Return the (X, Y) coordinate for the center point of the cell that contains the specified text.  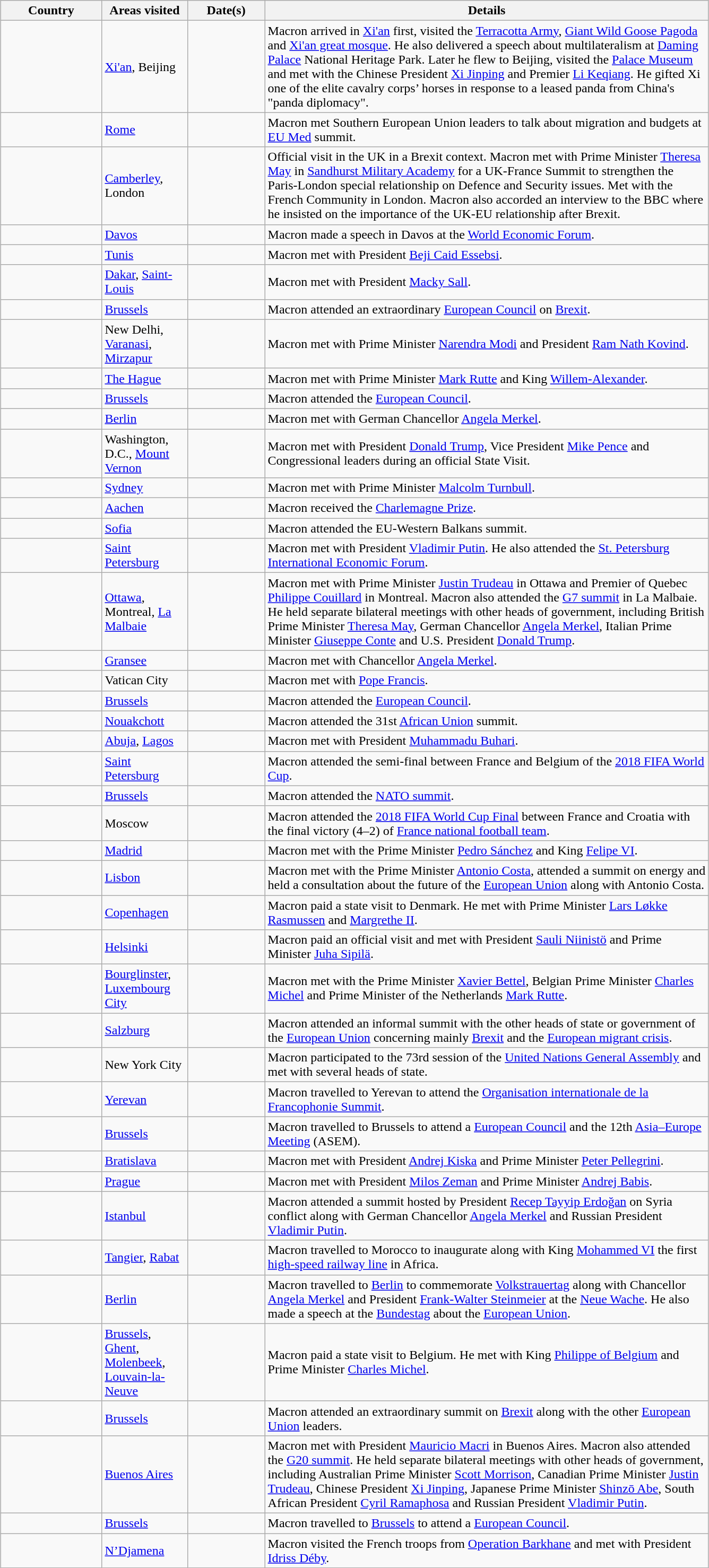
Tangier, Rabat (144, 1257)
Washington, D.C., Mount Vernon (144, 453)
Macron travelled to Yerevan to attend the Organisation internationale de la Francophonie Summit. (487, 1099)
Macron paid a state visit to Belgium. He met with King Philippe of Belgium and Prime Minister Charles Michel. (487, 1362)
Lisbon (144, 877)
Macron attended the 2018 FIFA World Cup Final between France and Croatia with the final victory (4–2) of France national football team. (487, 823)
Macron attended an extraordinary European Council on Brexit. (487, 309)
Macron met with President Donald Trump, Vice President Mike Pence and Congressional leaders during an official State Visit. (487, 453)
Macron met with Prime Minister Malcolm Turnbull. (487, 488)
Macron met Southern European Union leaders to talk about migration and budgets at EU Med summit. (487, 129)
Xi'an, Beijing (144, 67)
Macron met with German Chancellor Angela Merkel. (487, 419)
Sofia (144, 528)
Salzburg (144, 1030)
Helsinki (144, 947)
Country (51, 11)
Buenos Aires (144, 1474)
Macron met with President Vladimir Putin. He also attended the St. Petersburg International Economic Forum. (487, 556)
Macron travelled to Morocco to inaugurate along with King Mohammed VI the first high-speed railway line in Africa. (487, 1257)
Macron met with Pope Francis. (487, 681)
Macron participated to the 73rd session of the United Nations General Assembly and met with several heads of state. (487, 1065)
Date(s) (226, 11)
Macron attended the EU-Western Balkans summit. (487, 528)
Macron met with the Prime Minister Xavier Bettel, Belgian Prime Minister Charles Michel and Prime Minister of the Netherlands Mark Rutte. (487, 989)
Macron paid an official visit and met with President Sauli Niinistö and Prime Minister Juha Sipilä. (487, 947)
Copenhagen (144, 912)
Davos (144, 234)
Vatican City (144, 681)
Sydney (144, 488)
Tunis (144, 255)
Abuja, Lagos (144, 741)
Macron met with the Prime Minister Pedro Sánchez and King Felipe VI. (487, 850)
Dakar, Saint-Louis (144, 282)
Macron travelled to Brussels to attend a European Council. (487, 1523)
Macron attended the semi-final between France and Belgium of the 2018 FIFA World Cup. (487, 768)
Brussels, Ghent, Molenbeek, Louvain-la-Neuve (144, 1362)
Macron paid a state visit to Denmark. He met with Prime Minister Lars Løkke Rasmussen and Margrethe II. (487, 912)
Madrid (144, 850)
Ottawa, Montreal, La Malbaie (144, 612)
Macron travelled to Brussels to attend a European Council and the 12th Asia–Europe Meeting (ASEM). (487, 1134)
Macron received the Charlemagne Prize. (487, 508)
Macron met with Chancellor Angela Merkel. (487, 660)
Macron attended the NATO summit. (487, 796)
Macron attended the 31st African Union summit. (487, 721)
N’Djamena (144, 1550)
Macron met with President Muhammadu Buhari. (487, 741)
New York City (144, 1065)
Details (487, 11)
Macron visited the French troops from Operation Barkhane and met with President Idriss Déby. (487, 1550)
Macron met with Prime Minister Mark Rutte and King Willem-Alexander. (487, 378)
Macron made a speech in Davos at the World Economic Forum. (487, 234)
Rome (144, 129)
The Hague (144, 378)
Areas visited (144, 11)
Macron attended an extraordinary summit on Brexit along with the other European Union leaders. (487, 1418)
Yerevan (144, 1099)
Istanbul (144, 1216)
Prague (144, 1181)
Moscow (144, 823)
Nouakchott (144, 721)
Macron met with President Andrej Kiska and Prime Minister Peter Pellegrini. (487, 1161)
Camberley, London (144, 186)
Gransee (144, 660)
Bourglinster, Luxembourg City (144, 989)
Macron met with President Beji Caid Essebsi. (487, 255)
Aachen (144, 508)
Macron met with Prime Minister Narendra Modi and President Ram Nath Kovind. (487, 344)
New Delhi, Varanasi, Mirzapur (144, 344)
Bratislava (144, 1161)
Macron met with President Macky Sall. (487, 282)
Macron met with President Milos Zeman and Prime Minister Andrej Babis. (487, 1181)
